Find where the given text appears and provide that cell's center as [x, y] coordinate. 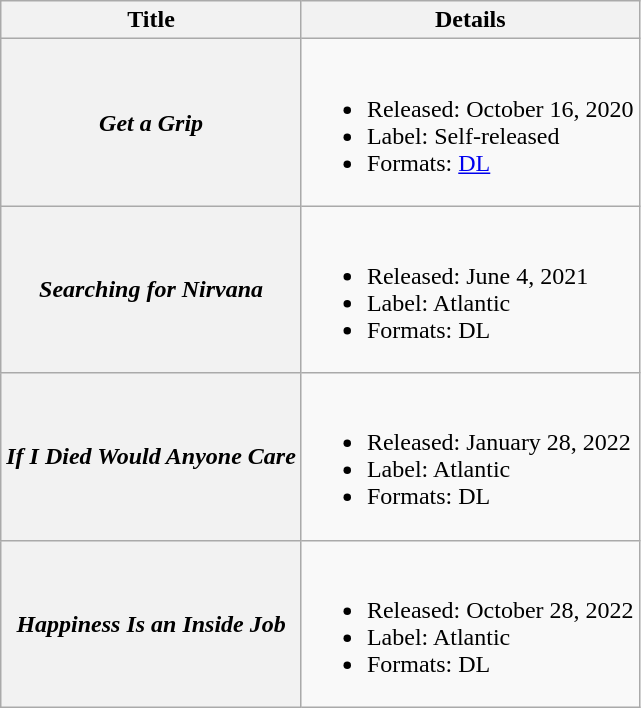
Released: October 16, 2020Label: Self-releasedFormats: DL [470, 122]
Released: June 4, 2021Label: AtlanticFormats: DL [470, 290]
Released: October 28, 2022Label: AtlanticFormats: DL [470, 624]
Get a Grip [152, 122]
Title [152, 20]
If I Died Would Anyone Care [152, 456]
Details [470, 20]
Searching for Nirvana [152, 290]
Released: January 28, 2022Label: AtlanticFormats: DL [470, 456]
Happiness Is an Inside Job [152, 624]
